Pinpoint the cell where the given text exists, returning its (x, y) midpoint coordinate. 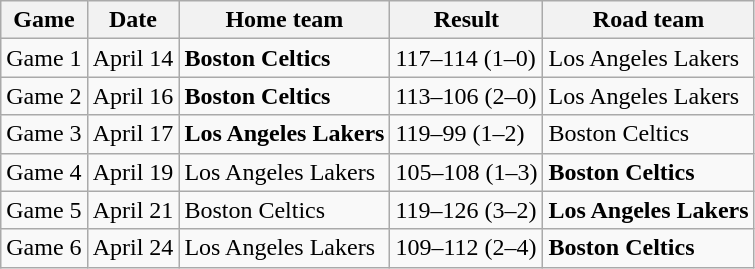
April 19 (133, 172)
April 14 (133, 58)
Game 5 (44, 210)
119–126 (3–2) (466, 210)
Game 3 (44, 134)
119–99 (1–2) (466, 134)
113–106 (2–0) (466, 96)
Game (44, 20)
Game 6 (44, 248)
Game 1 (44, 58)
April 16 (133, 96)
Date (133, 20)
117–114 (1–0) (466, 58)
Game 2 (44, 96)
Home team (284, 20)
Result (466, 20)
Road team (648, 20)
April 21 (133, 210)
109–112 (2–4) (466, 248)
Game 4 (44, 172)
April 24 (133, 248)
105–108 (1–3) (466, 172)
April 17 (133, 134)
